Pinpoint the cell where the given text exists, returning its [x, y] midpoint coordinate. 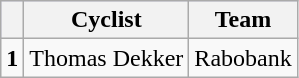
Cyclist [106, 20]
Team [243, 20]
Rabobank [243, 58]
Thomas Dekker [106, 58]
1 [12, 58]
